Pinpoint the cell where the given text exists, returning its [x, y] midpoint coordinate. 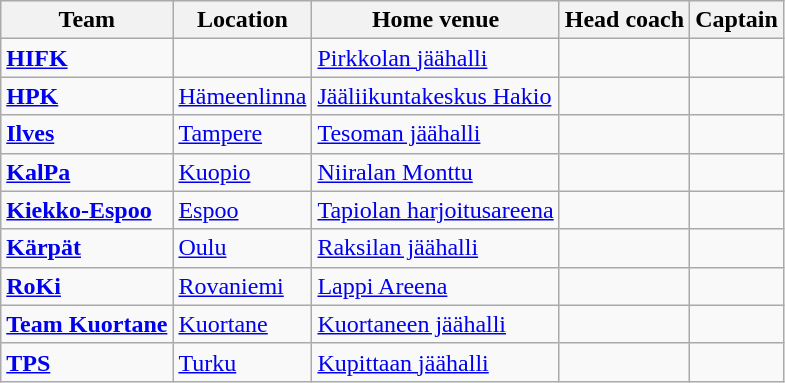
Turku [242, 362]
Pirkkolan jäähalli [436, 58]
Location [242, 20]
Hämeenlinna [242, 96]
Team [87, 20]
Jääliikuntakeskus Hakio [436, 96]
Kuortane [242, 324]
Oulu [242, 248]
Niiralan Monttu [436, 172]
Kuopio [242, 172]
Raksilan jäähalli [436, 248]
TPS [87, 362]
Home venue [436, 20]
Kuortaneen jäähalli [436, 324]
Tampere [242, 134]
HPK [87, 96]
KalPa [87, 172]
Kupittaan jäähalli [436, 362]
Tesoman jäähalli [436, 134]
Ilves [87, 134]
Rovaniemi [242, 286]
Head coach [624, 20]
Captain [737, 20]
Team Kuortane [87, 324]
RoKi [87, 286]
Kiekko-Espoo [87, 210]
Lappi Areena [436, 286]
Espoo [242, 210]
Tapiolan harjoitusareena [436, 210]
Kärpät [87, 248]
HIFK [87, 58]
